Detect which cell encompasses the target text, then output its (X, Y) center coordinate. 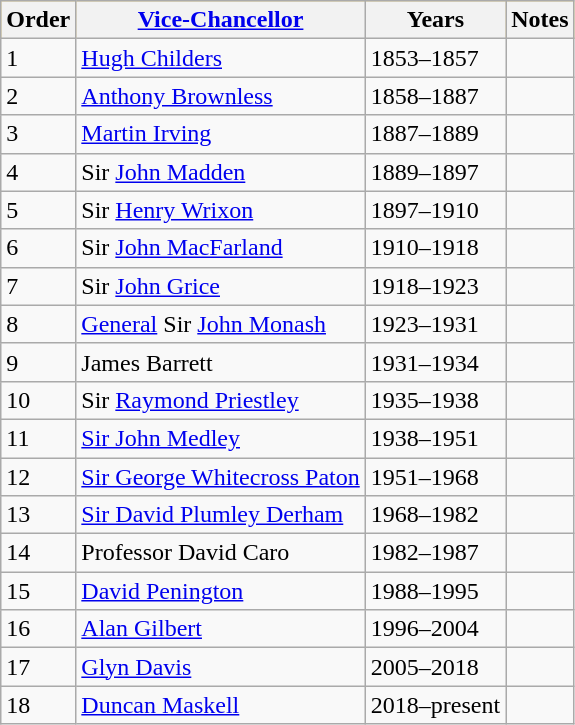
1996–2004 (435, 629)
11 (38, 438)
1938–1951 (435, 438)
1951–1968 (435, 477)
Sir George Whitecross Paton (220, 477)
Vice-Chancellor (220, 20)
General Sir John Monash (220, 324)
2018–present (435, 705)
1889–1897 (435, 172)
Years (435, 20)
10 (38, 400)
14 (38, 553)
17 (38, 667)
3 (38, 134)
Professor David Caro (220, 553)
18 (38, 705)
Sir David Plumley Derham (220, 515)
1 (38, 58)
16 (38, 629)
2 (38, 96)
David Penington (220, 591)
2005–2018 (435, 667)
1968–1982 (435, 515)
Order (38, 20)
1910–1918 (435, 248)
6 (38, 248)
5 (38, 210)
Duncan Maskell (220, 705)
8 (38, 324)
1935–1938 (435, 400)
Sir John Madden (220, 172)
15 (38, 591)
James Barrett (220, 362)
1918–1923 (435, 286)
Martin Irving (220, 134)
1982–1987 (435, 553)
Sir Raymond Priestley (220, 400)
Hugh Childers (220, 58)
1887–1889 (435, 134)
1931–1934 (435, 362)
Sir John Grice (220, 286)
1988–1995 (435, 591)
Sir John Medley (220, 438)
4 (38, 172)
1923–1931 (435, 324)
1858–1887 (435, 96)
Notes (540, 20)
Anthony Brownless (220, 96)
13 (38, 515)
Sir Henry Wrixon (220, 210)
1853–1857 (435, 58)
12 (38, 477)
7 (38, 286)
Sir John MacFarland (220, 248)
9 (38, 362)
Glyn Davis (220, 667)
Alan Gilbert (220, 629)
1897–1910 (435, 210)
